Detect which cell encompasses the target text, then output its (x, y) center coordinate. 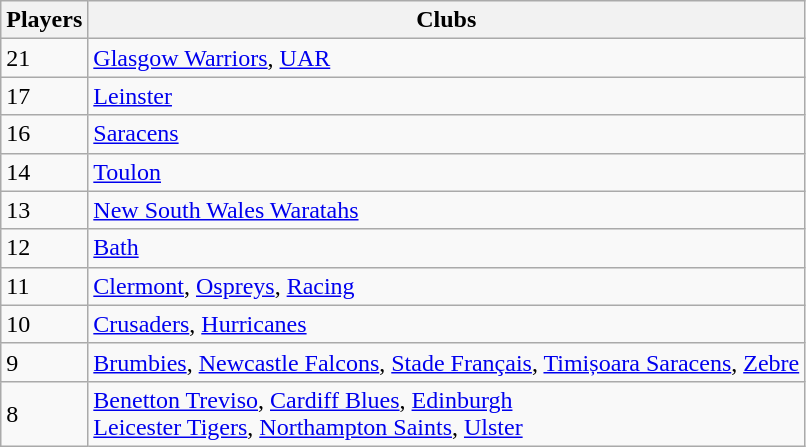
Glasgow Warriors, UAR (446, 58)
Clermont, Ospreys, Racing (446, 286)
Players (44, 20)
16 (44, 134)
11 (44, 286)
Toulon (446, 172)
Leinster (446, 96)
21 (44, 58)
9 (44, 362)
Crusaders, Hurricanes (446, 324)
14 (44, 172)
10 (44, 324)
8 (44, 414)
Clubs (446, 20)
Bath (446, 248)
13 (44, 210)
Benetton Treviso, Cardiff Blues, Edinburgh Leicester Tigers, Northampton Saints, Ulster (446, 414)
12 (44, 248)
17 (44, 96)
Saracens (446, 134)
New South Wales Waratahs (446, 210)
Brumbies, Newcastle Falcons, Stade Français, Timișoara Saracens, Zebre (446, 362)
